From the cell containing the given text, extract its center point as (x, y) coordinate. 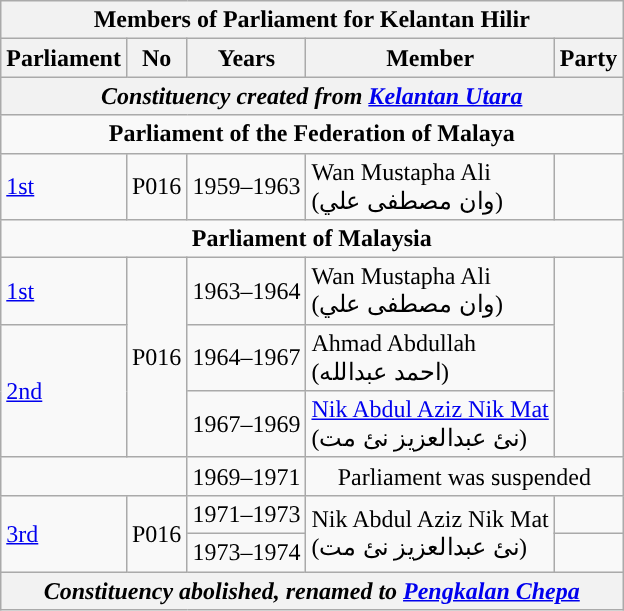
No (156, 58)
Party (588, 58)
1969–1971 (246, 476)
Member (430, 58)
Parliament was suspended (464, 476)
Parliament of Malaysia (312, 239)
1967–1969 (246, 424)
Constituency abolished, renamed to Pengkalan Chepa (312, 591)
1963–1964 (246, 292)
1959–1963 (246, 186)
Constituency created from Kelantan Utara (312, 96)
Years (246, 58)
Parliament (64, 58)
Parliament of the Federation of Malaya (312, 134)
1973–1974 (246, 552)
2nd (64, 390)
Members of Parliament for Kelantan Hilir (312, 20)
3rd (64, 533)
1964–1967 (246, 358)
Ahmad Abdullah (احمد عبدالله) (430, 358)
1971–1973 (246, 514)
